Capture the cell that displays the provided text and extract its (x, y) central coordinate. 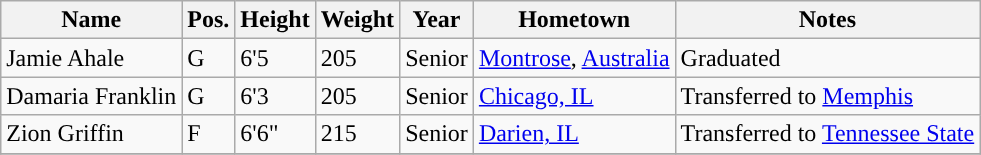
Damaria Franklin (92, 96)
Chicago, IL (574, 96)
Weight (357, 20)
Graduated (828, 58)
Height (275, 20)
Montrose, Australia (574, 58)
F (208, 134)
Transferred to Memphis (828, 96)
Notes (828, 20)
Year (437, 20)
6'6" (275, 134)
Zion Griffin (92, 134)
Darien, IL (574, 134)
Jamie Ahale (92, 58)
Pos. (208, 20)
215 (357, 134)
Name (92, 20)
6'3 (275, 96)
Hometown (574, 20)
Transferred to Tennessee State (828, 134)
6'5 (275, 58)
